Scan for the cell matching the given text and deliver its (x, y) coordinate at center. 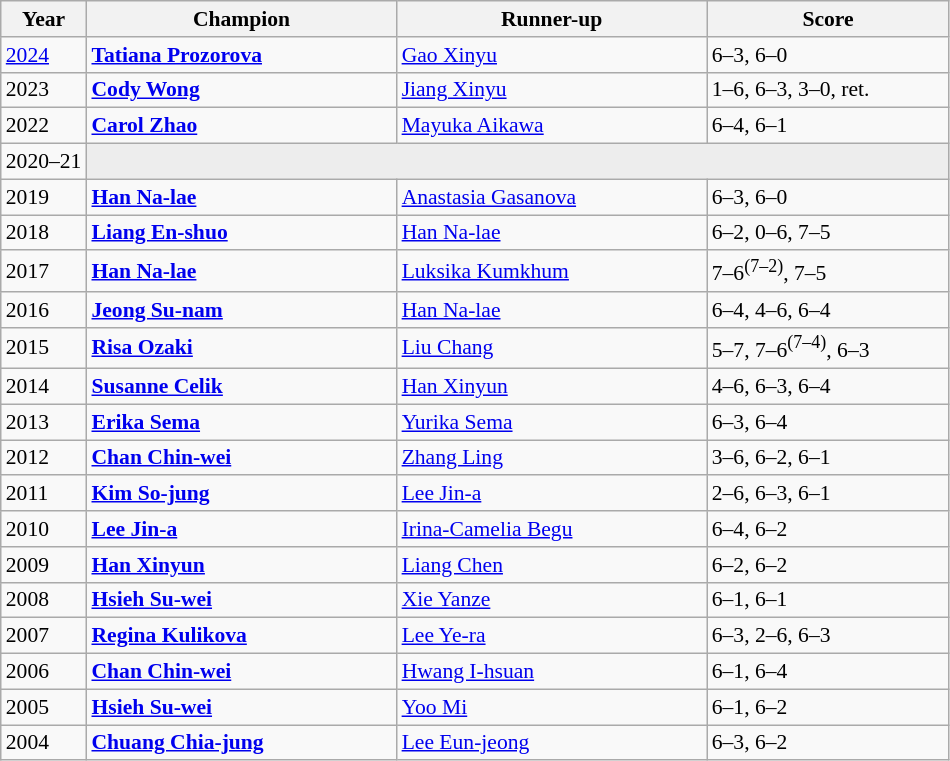
Liu Chang (552, 348)
Champion (241, 19)
2007 (44, 636)
Liang En-shuo (241, 233)
Liang Chen (552, 565)
2023 (44, 90)
2013 (44, 422)
Jeong Su-nam (241, 310)
2019 (44, 197)
Erika Sema (241, 422)
2017 (44, 272)
Susanne Celik (241, 387)
2010 (44, 529)
2005 (44, 707)
Kim So-jung (241, 494)
2014 (44, 387)
Mayuka Aikawa (552, 126)
2018 (44, 233)
2024 (44, 55)
6–1, 6–1 (828, 601)
2009 (44, 565)
Regina Kulikova (241, 636)
Tatiana Prozorova (241, 55)
6–2, 6–2 (828, 565)
Xie Yanze (552, 601)
Yoo Mi (552, 707)
2–6, 6–3, 6–1 (828, 494)
Zhang Ling (552, 458)
Lee Ye-ra (552, 636)
6–4, 4–6, 6–4 (828, 310)
6–4, 6–1 (828, 126)
2015 (44, 348)
1–6, 6–3, 3–0, ret. (828, 90)
6–3, 6–4 (828, 422)
3–6, 6–2, 6–1 (828, 458)
6–1, 6–4 (828, 672)
Lee Eun-jeong (552, 743)
6–3, 2–6, 6–3 (828, 636)
Luksika Kumkhum (552, 272)
Year (44, 19)
4–6, 6–3, 6–4 (828, 387)
5–7, 7–6(7–4), 6–3 (828, 348)
2008 (44, 601)
7–6(7–2), 7–5 (828, 272)
6–4, 6–2 (828, 529)
Cody Wong (241, 90)
6–3, 6–2 (828, 743)
Irina-Camelia Begu (552, 529)
2016 (44, 310)
2022 (44, 126)
Gao Xinyu (552, 55)
2012 (44, 458)
Score (828, 19)
Anastasia Gasanova (552, 197)
6–1, 6–2 (828, 707)
6–2, 0–6, 7–5 (828, 233)
Chuang Chia-jung (241, 743)
Runner-up (552, 19)
Risa Ozaki (241, 348)
2004 (44, 743)
2011 (44, 494)
2006 (44, 672)
Jiang Xinyu (552, 90)
2020–21 (44, 162)
Yurika Sema (552, 422)
Hwang I-hsuan (552, 672)
Carol Zhao (241, 126)
